For the text-containing cell, return its midpoint in (X, Y) coordinate format. 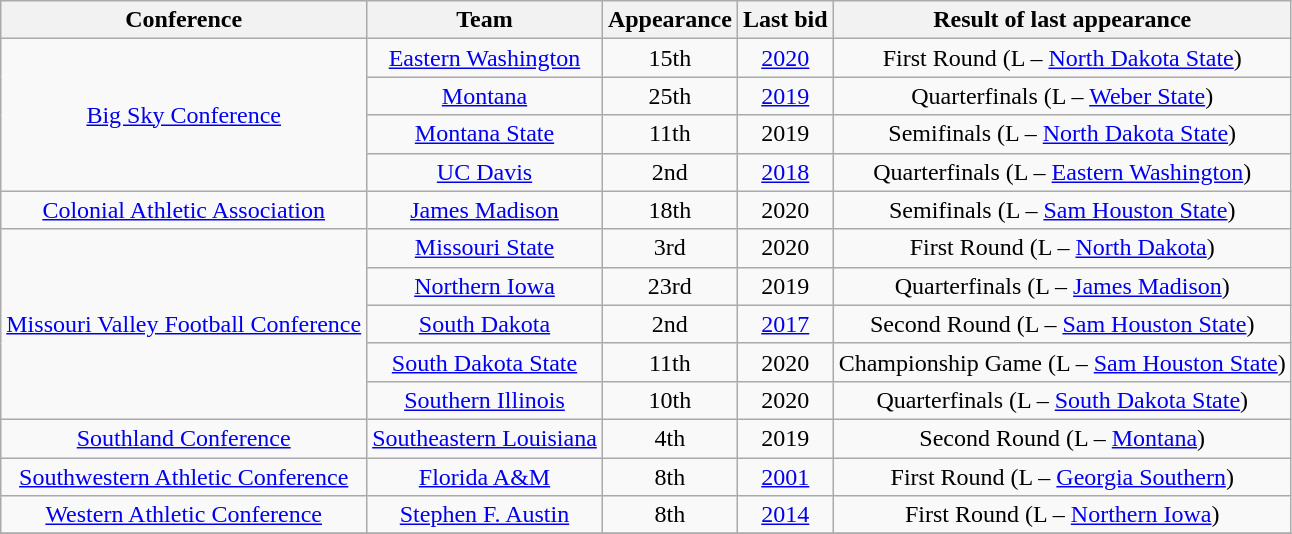
South Dakota (485, 324)
First Round (L – Georgia Southern) (1062, 477)
2017 (785, 324)
Southeastern Louisiana (485, 438)
Eastern Washington (485, 58)
Montana (485, 96)
Colonial Athletic Association (184, 210)
Result of last appearance (1062, 20)
Southern Illinois (485, 400)
10th (670, 400)
Montana State (485, 134)
First Round (L – North Dakota State) (1062, 58)
Southwestern Athletic Conference (184, 477)
Quarterfinals (L – Eastern Washington) (1062, 172)
2001 (785, 477)
Southland Conference (184, 438)
First Round (L – Northern Iowa) (1062, 515)
Conference (184, 20)
Stephen F. Austin (485, 515)
Championship Game (L – Sam Houston State) (1062, 362)
Last bid (785, 20)
23rd (670, 286)
2018 (785, 172)
Quarterfinals (L – James Madison) (1062, 286)
Florida A&M (485, 477)
Team (485, 20)
3rd (670, 248)
South Dakota State (485, 362)
4th (670, 438)
Second Round (L – Montana) (1062, 438)
Semifinals (L – North Dakota State) (1062, 134)
2014 (785, 515)
UC Davis (485, 172)
15th (670, 58)
25th (670, 96)
Western Athletic Conference (184, 515)
Second Round (L – Sam Houston State) (1062, 324)
Missouri Valley Football Conference (184, 324)
Semifinals (L – Sam Houston State) (1062, 210)
Northern Iowa (485, 286)
James Madison (485, 210)
Quarterfinals (L – South Dakota State) (1062, 400)
18th (670, 210)
Appearance (670, 20)
Big Sky Conference (184, 115)
Quarterfinals (L – Weber State) (1062, 96)
Missouri State (485, 248)
First Round (L – North Dakota) (1062, 248)
